From the cell containing the given text, extract its center point as (X, Y) coordinate. 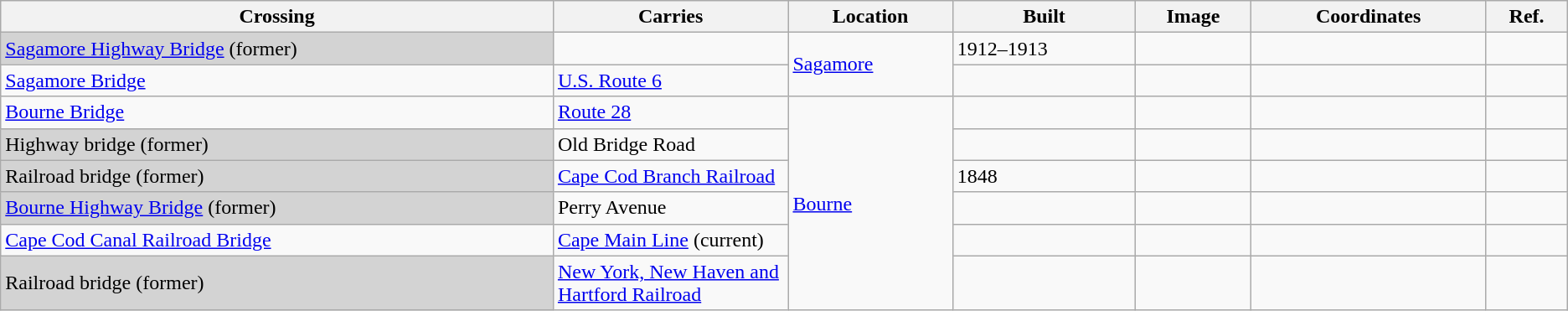
Crossing (277, 17)
1912–1913 (1044, 49)
1848 (1044, 176)
Cape Cod Branch Railroad (670, 176)
Coordinates (1369, 17)
Route 28 (670, 112)
Sagamore Highway Bridge (former) (277, 49)
Carries (670, 17)
Old Bridge Road (670, 144)
Perry Avenue (670, 208)
Sagamore Bridge (277, 80)
Sagamore (870, 65)
Ref. (1526, 17)
Bourne (870, 203)
Bourne Highway Bridge (former) (277, 208)
Cape Cod Canal Railroad Bridge (277, 240)
Bourne Bridge (277, 112)
Image (1194, 17)
U.S. Route 6 (670, 80)
New York, New Haven and Hartford Railroad (670, 283)
Location (870, 17)
Highway bridge (former) (277, 144)
Cape Main Line (current) (670, 240)
Built (1044, 17)
